Detect which cell encompasses the target text, then output its (X, Y) center coordinate. 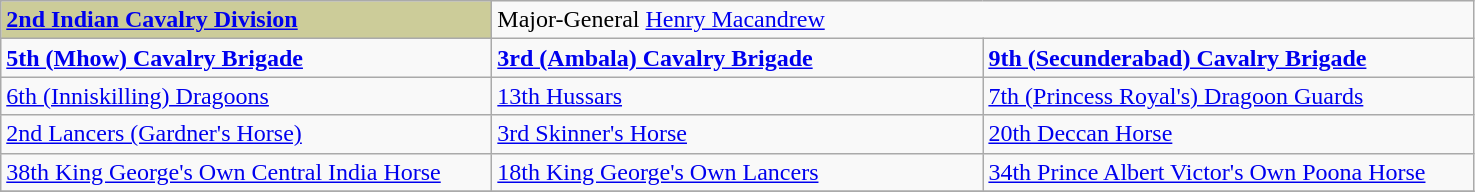
2nd Indian Cavalry Division (246, 20)
13th Hussars (738, 96)
3rd (Ambala) Cavalry Brigade (738, 58)
3rd Skinner's Horse (738, 134)
7th (Princess Royal's) Dragoon Guards (1228, 96)
5th (Mhow) Cavalry Brigade (246, 58)
38th King George's Own Central India Horse (246, 172)
9th (Secunderabad) Cavalry Brigade (1228, 58)
Major-General Henry Macandrew (983, 20)
34th Prince Albert Victor's Own Poona Horse (1228, 172)
20th Deccan Horse (1228, 134)
18th King George's Own Lancers (738, 172)
2nd Lancers (Gardner's Horse) (246, 134)
6th (Inniskilling) Dragoons (246, 96)
